Scan for the cell matching the given text and deliver its (x, y) coordinate at center. 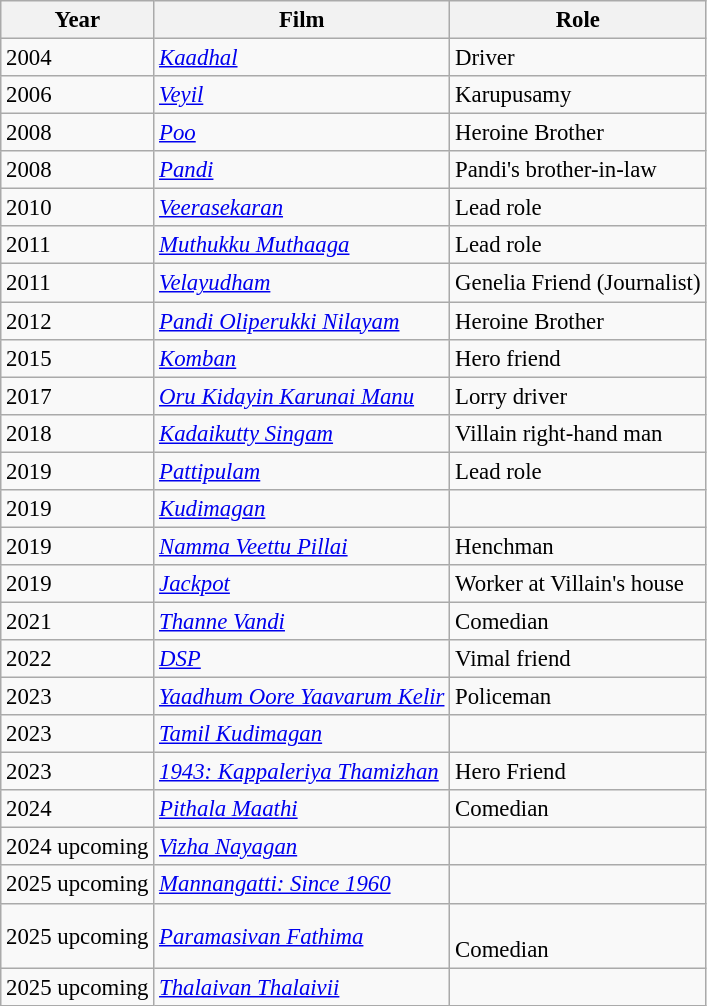
Oru Kidayin Karunai Manu (302, 396)
2021 (78, 621)
Genelia Friend (Journalist) (578, 283)
Pandi (302, 170)
Hero Friend (578, 772)
Namma Veettu Pillai (302, 546)
Muthukku Muthaaga (302, 245)
Henchman (578, 546)
2022 (78, 659)
2006 (78, 95)
Velayudham (302, 283)
Jackpot (302, 584)
Driver (578, 58)
Vimal friend (578, 659)
2004 (78, 58)
Poo (302, 133)
Veyil (302, 95)
Thalaivan Thalaivii (302, 987)
Pandi's brother-in-law (578, 170)
Lorry driver (578, 396)
2010 (78, 208)
Year (78, 20)
2018 (78, 433)
Kudimagan (302, 509)
Role (578, 20)
Paramasivan Fathima (302, 936)
Pattipulam (302, 471)
Veerasekaran (302, 208)
2024 upcoming (78, 847)
Film (302, 20)
2015 (78, 358)
Komban (302, 358)
Pithala Maathi (302, 809)
2017 (78, 396)
Thanne Vandi (302, 621)
Hero friend (578, 358)
DSP (302, 659)
Mannangatti: Since 1960 (302, 885)
2012 (78, 321)
Pandi Oliperukki Nilayam (302, 321)
1943: Kappaleriya Thamizhan (302, 772)
Policeman (578, 697)
Karupusamy (578, 95)
Vizha Nayagan (302, 847)
Tamil Kudimagan (302, 734)
2024 (78, 809)
Villain right-hand man (578, 433)
Kadaikutty Singam (302, 433)
Worker at Villain's house (578, 584)
Yaadhum Oore Yaavarum Kelir (302, 697)
Kaadhal (302, 58)
